Detect which cell encompasses the target text, then output its (x, y) center coordinate. 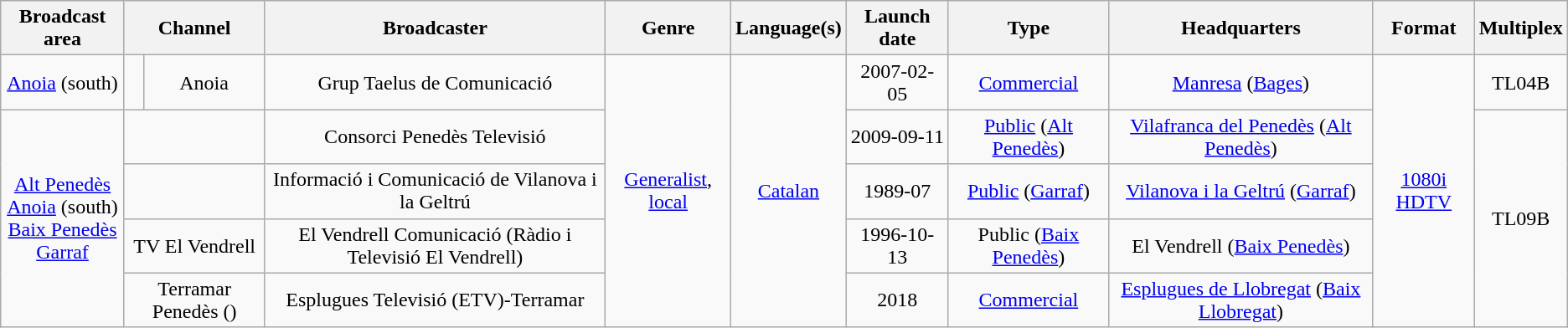
Public (Alt Penedès) (1029, 137)
Informació i Comunicació de Vilanova i la Geltrú (436, 191)
Headquarters (1240, 28)
Manresa (Bages) (1240, 82)
Genre (668, 28)
2009-09-11 (897, 137)
El Vendrell Comunicació (Ràdio i Televisió El Vendrell) (436, 246)
Terramar Penedès () (194, 300)
Broadcaster (436, 28)
Broadcast area (63, 28)
Language(s) (789, 28)
Type (1029, 28)
Catalan (789, 191)
Anoia (south) (63, 82)
Public (Baix Penedès) (1029, 246)
Generalist, local (668, 191)
Consorci Penedès Televisió (436, 137)
Format (1424, 28)
Anoia (204, 82)
Alt PenedèsAnoia (south)Baix PenedèsGarraf (63, 218)
1996-10-13 (897, 246)
Channel (194, 28)
TL04B (1521, 82)
Esplugues Televisió (ETV)-Terramar (436, 300)
1080i HDTV (1424, 191)
1989-07 (897, 191)
TV El Vendrell (194, 246)
2018 (897, 300)
Vilafranca del Penedès (Alt Penedès) (1240, 137)
Vilanova i la Geltrú (Garraf) (1240, 191)
Public (Garraf) (1029, 191)
Multiplex (1521, 28)
2007-02-05 (897, 82)
TL09B (1521, 218)
Esplugues de Llobregat (Baix Llobregat) (1240, 300)
El Vendrell (Baix Penedès) (1240, 246)
Grup Taelus de Comunicació (436, 82)
Launch date (897, 28)
